Identify which cell holds the provided text, then report its (X, Y) central coordinate. 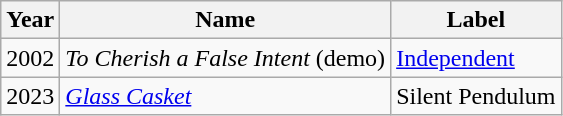
Year (30, 20)
To Cherish a False Intent (demo) (226, 58)
Silent Pendulum (476, 96)
Glass Casket (226, 96)
2023 (30, 96)
Independent (476, 58)
Label (476, 20)
2002 (30, 58)
Name (226, 20)
